Find where the given text appears and provide that cell's center as (x, y) coordinate. 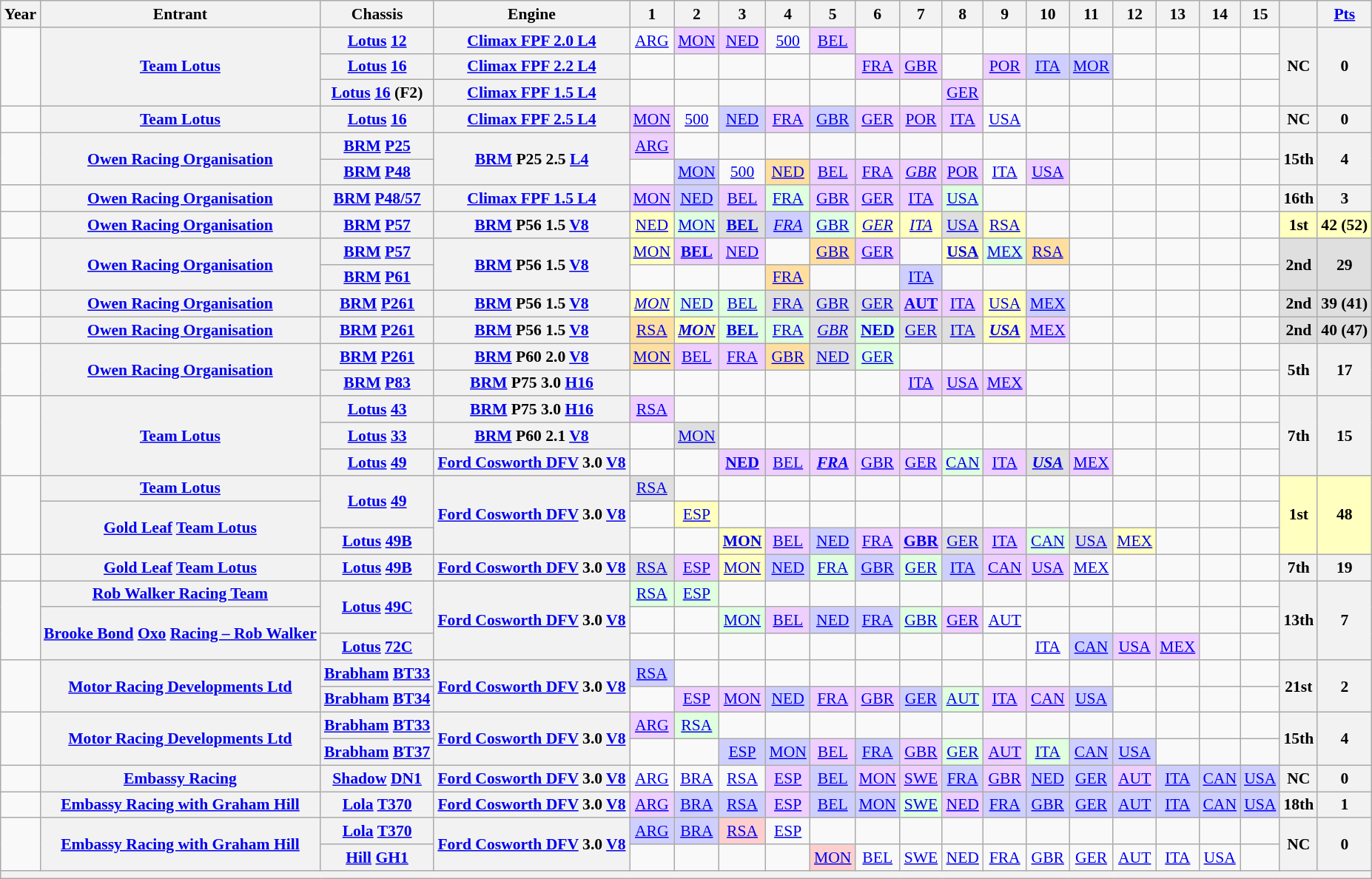
10 (1048, 14)
Lotus 33 (377, 436)
16th (1298, 199)
Lotus 12 (377, 41)
Chassis (377, 14)
Climax FPF 2.2 L4 (531, 67)
5th (1298, 370)
21st (1298, 687)
29 (1344, 265)
Climax FPF 2.5 L4 (531, 120)
Brabham BT37 (377, 752)
Lotus 49C (377, 607)
Lotus 72C (377, 647)
BRM P83 (377, 383)
Hill GH1 (377, 858)
5 (833, 14)
11 (1091, 14)
Climax FPF 2.0 L4 (531, 41)
BRM P25 (377, 146)
Lotus 43 (377, 410)
Engine (531, 14)
39 (41) (1344, 304)
42 (52) (1344, 225)
Lotus 16 (F2) (377, 93)
Embassy Racing (181, 778)
13th (1298, 620)
13 (1177, 14)
Brooke Bond Oxo Racing – Rob Walker (181, 633)
Pts (1344, 14)
18th (1298, 805)
Brabham BT34 (377, 699)
9 (1005, 14)
Year (21, 14)
BRM P60 2.1 V8 (531, 436)
8 (963, 14)
BRM P25 2.5 L4 (531, 158)
6 (878, 14)
48 (1344, 515)
12 (1134, 14)
Rob Walker Racing Team (181, 594)
Entrant (181, 14)
BRM P48 (377, 172)
BRM P48/57 (377, 199)
40 (47) (1344, 331)
MOR (1091, 67)
Shadow DN1 (377, 778)
BRM P61 (377, 277)
19 (1344, 568)
14 (1220, 14)
BRM P60 2.0 V8 (531, 357)
17 (1344, 370)
